For the text-containing cell, return its midpoint in (X, Y) coordinate format. 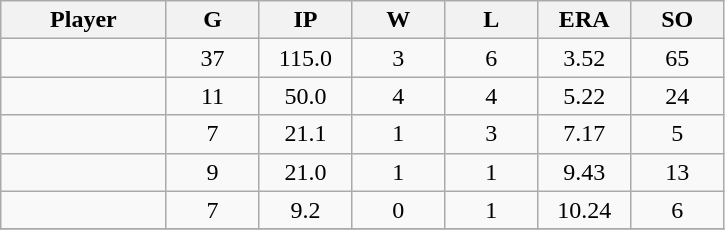
21.1 (306, 134)
Player (84, 20)
24 (678, 96)
115.0 (306, 58)
50.0 (306, 96)
0 (398, 210)
37 (212, 58)
21.0 (306, 172)
11 (212, 96)
9.2 (306, 210)
13 (678, 172)
5.22 (584, 96)
3.52 (584, 58)
10.24 (584, 210)
9 (212, 172)
9.43 (584, 172)
L (492, 20)
5 (678, 134)
ERA (584, 20)
G (212, 20)
SO (678, 20)
IP (306, 20)
7.17 (584, 134)
W (398, 20)
65 (678, 58)
